Determine the (X, Y) coordinate at the center of the cell enclosing the given text.  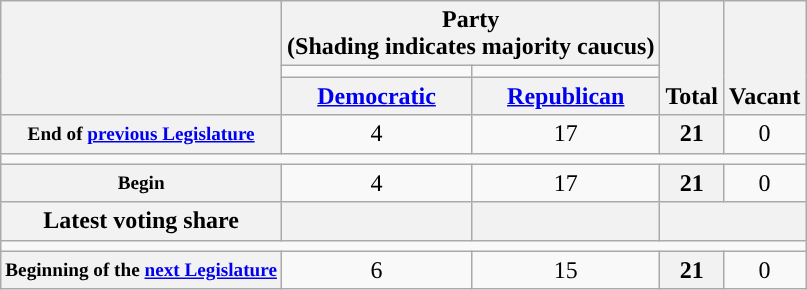
Begin (142, 183)
Beginning of the next Legislature (142, 270)
Vacant (764, 58)
Total (692, 58)
Democratic (377, 96)
Party (Shading indicates majority caucus) (471, 34)
15 (566, 270)
6 (377, 270)
Latest voting share (142, 221)
End of previous Legislature (142, 134)
Republican (566, 96)
